Extract the [x, y] coordinate from the center of the cell holding the provided text.  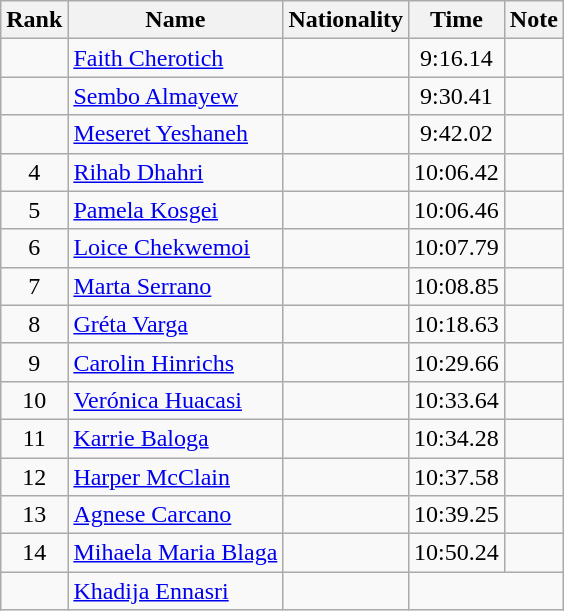
Rihab Dhahri [176, 172]
Note [534, 20]
Karrie Baloga [176, 438]
8 [34, 324]
10:18.63 [457, 324]
13 [34, 515]
9:30.41 [457, 96]
12 [34, 477]
7 [34, 286]
10:39.25 [457, 515]
Khadija Ennasri [176, 591]
Marta Serrano [176, 286]
10:08.85 [457, 286]
11 [34, 438]
Time [457, 20]
10 [34, 400]
9 [34, 362]
Agnese Carcano [176, 515]
Meseret Yeshaneh [176, 134]
Sembo Almayew [176, 96]
5 [34, 210]
Loice Chekwemoi [176, 248]
14 [34, 553]
10:37.58 [457, 477]
10:06.46 [457, 210]
4 [34, 172]
10:34.28 [457, 438]
10:29.66 [457, 362]
Gréta Varga [176, 324]
9:42.02 [457, 134]
10:50.24 [457, 553]
9:16.14 [457, 58]
Mihaela Maria Blaga [176, 553]
Carolin Hinrichs [176, 362]
Pamela Kosgei [176, 210]
Rank [34, 20]
Nationality [346, 20]
10:07.79 [457, 248]
10:33.64 [457, 400]
Name [176, 20]
10:06.42 [457, 172]
Faith Cherotich [176, 58]
Verónica Huacasi [176, 400]
6 [34, 248]
Harper McClain [176, 477]
